Extract the [x, y] coordinate from the center of the cell holding the provided text.  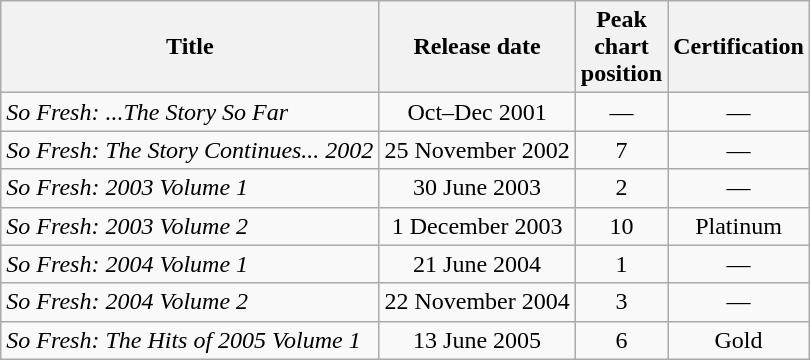
Peakchartposition [621, 47]
So Fresh: 2004 Volume 2 [190, 302]
25 November 2002 [477, 150]
7 [621, 150]
2 [621, 188]
Oct–Dec 2001 [477, 112]
6 [621, 340]
Platinum [739, 226]
Title [190, 47]
So Fresh: ...The Story So Far [190, 112]
1 [621, 264]
So Fresh: 2003 Volume 1 [190, 188]
So Fresh: The Story Continues... 2002 [190, 150]
Gold [739, 340]
Release date [477, 47]
30 June 2003 [477, 188]
So Fresh: 2003 Volume 2 [190, 226]
So Fresh: 2004 Volume 1 [190, 264]
21 June 2004 [477, 264]
So Fresh: The Hits of 2005 Volume 1 [190, 340]
10 [621, 226]
13 June 2005 [477, 340]
22 November 2004 [477, 302]
1 December 2003 [477, 226]
Certification [739, 47]
3 [621, 302]
